Locate the cell with the specified text and output its (X, Y) center coordinate. 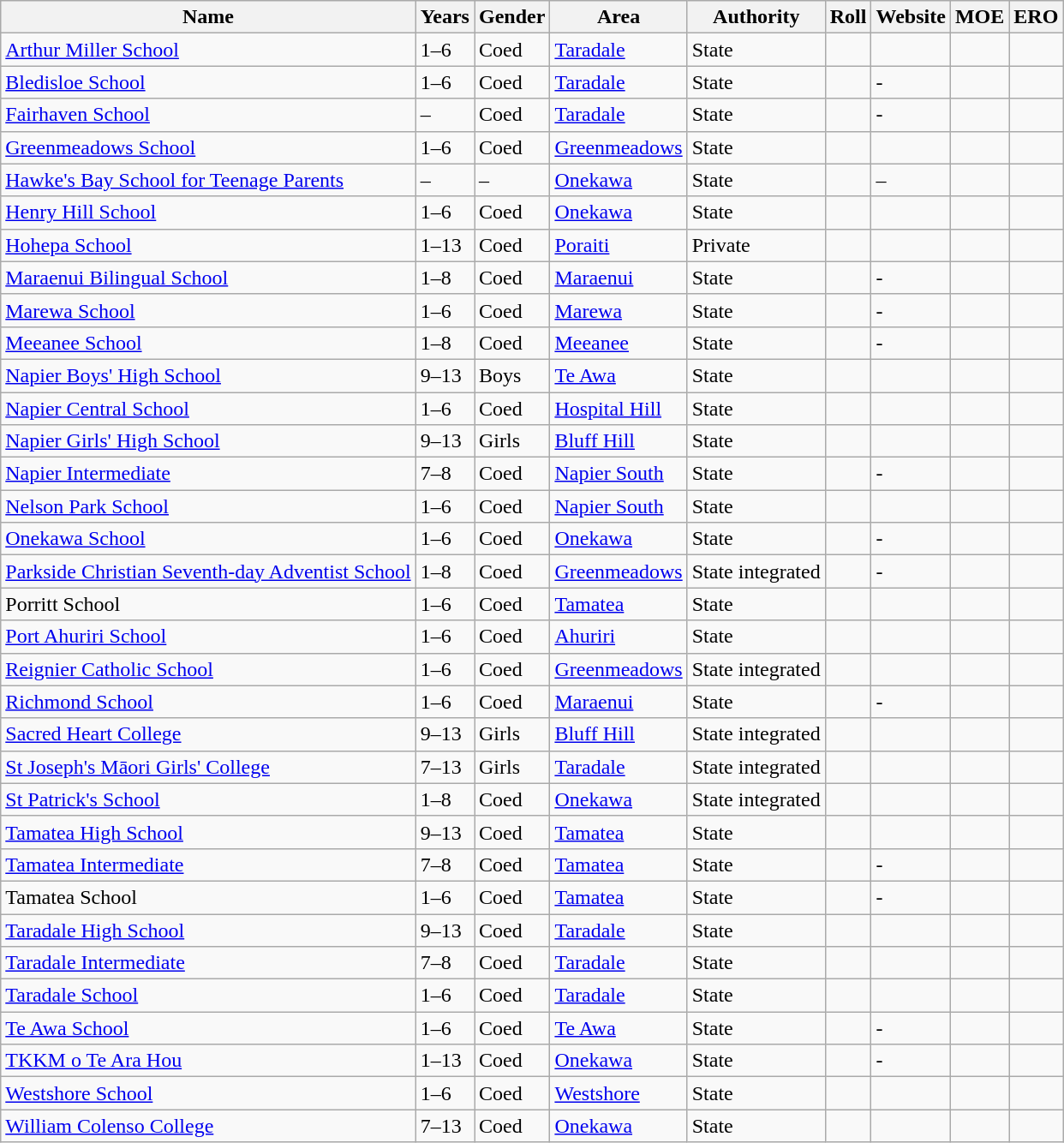
Website (911, 17)
Taradale School (208, 996)
Boys (512, 375)
Bledisloe School (208, 82)
Roll (848, 17)
Greenmeadows School (208, 147)
Nelson Park School (208, 506)
St Patrick's School (208, 799)
Te Awa School (208, 1028)
Hawke's Bay School for Teenage Parents (208, 180)
MOE (979, 17)
Ahuriri (619, 637)
Napier Girls' High School (208, 441)
Onekawa School (208, 539)
Tamatea School (208, 897)
Hohepa School (208, 245)
Private (756, 245)
Meeanee School (208, 343)
Westshore School (208, 1093)
Meeanee (619, 343)
Napier Intermediate (208, 474)
Reignier Catholic School (208, 669)
Napier Central School (208, 409)
Richmond School (208, 702)
Taradale High School (208, 930)
Parkside Christian Seventh-day Adventist School (208, 571)
Tamatea Intermediate (208, 865)
Westshore (619, 1093)
Years (445, 17)
Sacred Heart College (208, 734)
Poraiti (619, 245)
William Colenso College (208, 1126)
Arthur Miller School (208, 50)
Napier Boys' High School (208, 375)
Tamatea High School (208, 832)
Area (619, 17)
Taradale Intermediate (208, 963)
Port Ahuriri School (208, 637)
Authority (756, 17)
Name (208, 17)
Hospital Hill (619, 409)
Porritt School (208, 604)
Marewa (619, 310)
Marewa School (208, 310)
TKKM o Te Ara Hou (208, 1061)
Fairhaven School (208, 115)
ERO (1037, 17)
St Joseph's Māori Girls' College (208, 767)
Gender (512, 17)
Henry Hill School (208, 212)
Maraenui Bilingual School (208, 278)
